Pinpoint the cell where the given text exists, returning its (x, y) midpoint coordinate. 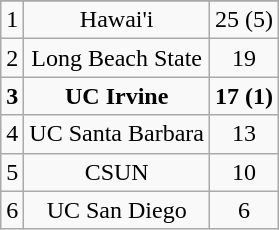
UC San Diego (117, 210)
3 (12, 96)
Long Beach State (117, 58)
2 (12, 58)
5 (12, 172)
19 (244, 58)
Hawai'i (117, 20)
UC Irvine (117, 96)
17 (1) (244, 96)
13 (244, 134)
25 (5) (244, 20)
4 (12, 134)
1 (12, 20)
10 (244, 172)
CSUN (117, 172)
UC Santa Barbara (117, 134)
